Pinpoint the cell where the given text exists, returning its (X, Y) midpoint coordinate. 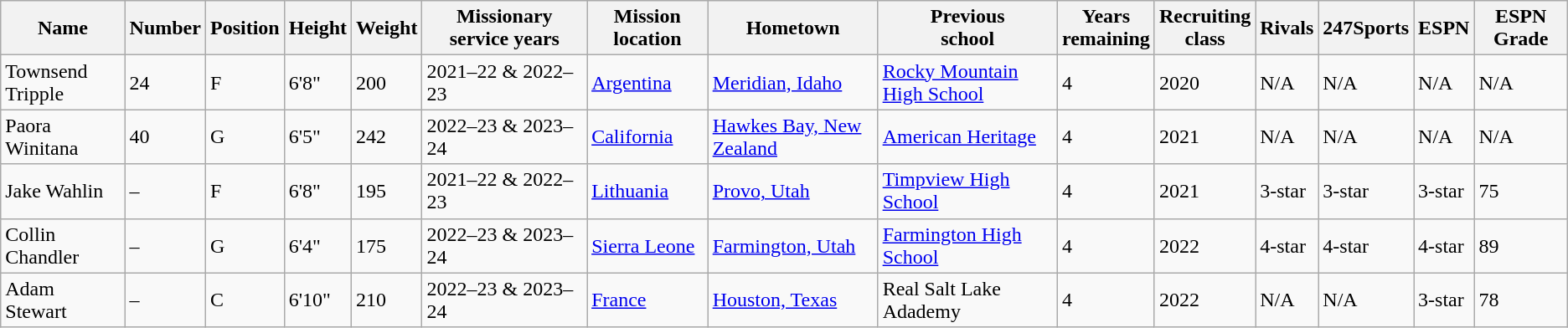
Sierra Leone (648, 246)
89 (1521, 246)
2020 (1204, 82)
Yearsremaining (1106, 28)
Previousschool (967, 28)
78 (1521, 300)
France (648, 300)
242 (387, 137)
Number (165, 28)
ESPN (1444, 28)
American Heritage (967, 137)
Meridian, Idaho (792, 82)
Position (245, 28)
Collin Chandler (63, 246)
Lithuania (648, 191)
210 (387, 300)
Mission location (648, 28)
Missionary service years (504, 28)
75 (1521, 191)
Weight (387, 28)
6'10" (317, 300)
C (245, 300)
6'5" (317, 137)
175 (387, 246)
Rivals (1287, 28)
Name (63, 28)
Houston, Texas (792, 300)
Argentina (648, 82)
Timpview High School (967, 191)
247Sports (1366, 28)
40 (165, 137)
Recruitingclass (1204, 28)
California (648, 137)
Adam Stewart (63, 300)
Paora Winitana (63, 137)
Provo, Utah (792, 191)
Hawkes Bay, New Zealand (792, 137)
Jake Wahlin (63, 191)
Real Salt Lake Adademy (967, 300)
ESPN Grade (1521, 28)
200 (387, 82)
Farmington, Utah (792, 246)
Height (317, 28)
Rocky Mountain High School (967, 82)
6'4" (317, 246)
Townsend Tripple (63, 82)
24 (165, 82)
195 (387, 191)
Farmington High School (967, 246)
Hometown (792, 28)
